Return the [X, Y] coordinate for the center point of the cell that contains the specified text.  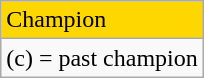
(c) = past champion [102, 58]
Champion [102, 20]
